For the text-containing cell, return its midpoint in (x, y) coordinate format. 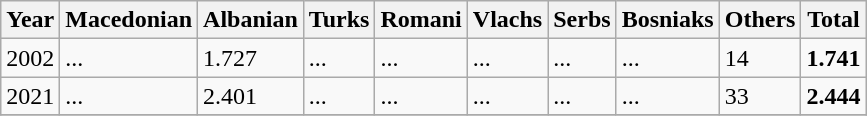
2.444 (834, 96)
Bosniaks (668, 20)
14 (760, 58)
1.741 (834, 58)
Albanian (251, 20)
2002 (30, 58)
33 (760, 96)
2021 (30, 96)
Year (30, 20)
Romani (421, 20)
Macedonian (129, 20)
Serbs (582, 20)
Turks (339, 20)
1.727 (251, 58)
Total (834, 20)
Vlachs (507, 20)
Others (760, 20)
2.401 (251, 96)
